Search for the cell housing the specified text and yield its [x, y] center coordinate. 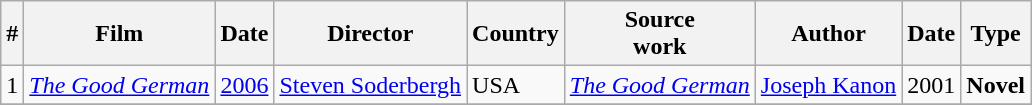
Type [996, 34]
USA [516, 85]
Sourcework [660, 34]
Country [516, 34]
Steven Soderbergh [370, 85]
Film [120, 34]
Author [828, 34]
Novel [996, 85]
Director [370, 34]
# [12, 34]
1 [12, 85]
Joseph Kanon [828, 85]
2006 [244, 85]
2001 [932, 85]
